Determine the [x, y] coordinate at the center of the cell enclosing the given text.  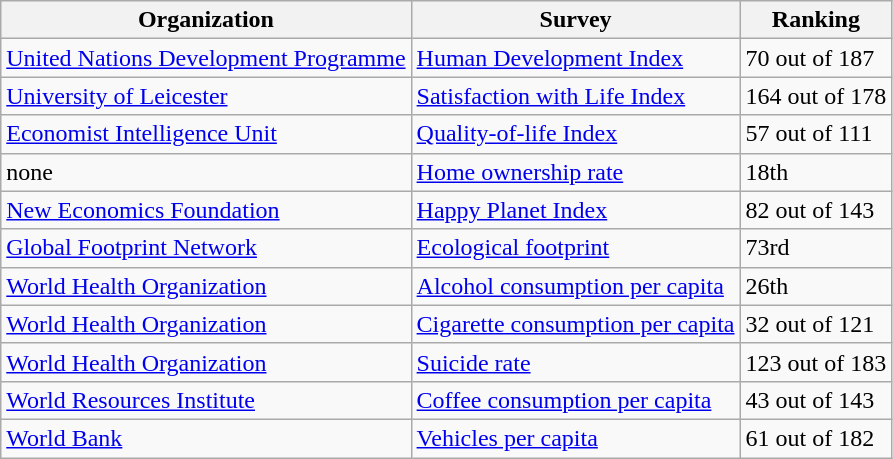
United Nations Development Programme [206, 58]
Suicide rate [576, 362]
73rd [816, 248]
Economist Intelligence Unit [206, 134]
New Economics Foundation [206, 210]
World Resources Institute [206, 400]
70 out of 187 [816, 58]
Satisfaction with Life Index [576, 96]
Vehicles per capita [576, 438]
18th [816, 172]
82 out of 143 [816, 210]
Quality-of-life Index [576, 134]
Organization [206, 20]
Human Development Index [576, 58]
26th [816, 286]
Ranking [816, 20]
Cigarette consumption per capita [576, 324]
32 out of 121 [816, 324]
World Bank [206, 438]
Global Footprint Network [206, 248]
57 out of 111 [816, 134]
University of Leicester [206, 96]
Ecological footprint [576, 248]
Survey [576, 20]
43 out of 143 [816, 400]
Coffee consumption per capita [576, 400]
164 out of 178 [816, 96]
123 out of 183 [816, 362]
Home ownership rate [576, 172]
Alcohol consumption per capita [576, 286]
61 out of 182 [816, 438]
Happy Planet Index [576, 210]
none [206, 172]
